Search for the cell housing the specified text and yield its [x, y] center coordinate. 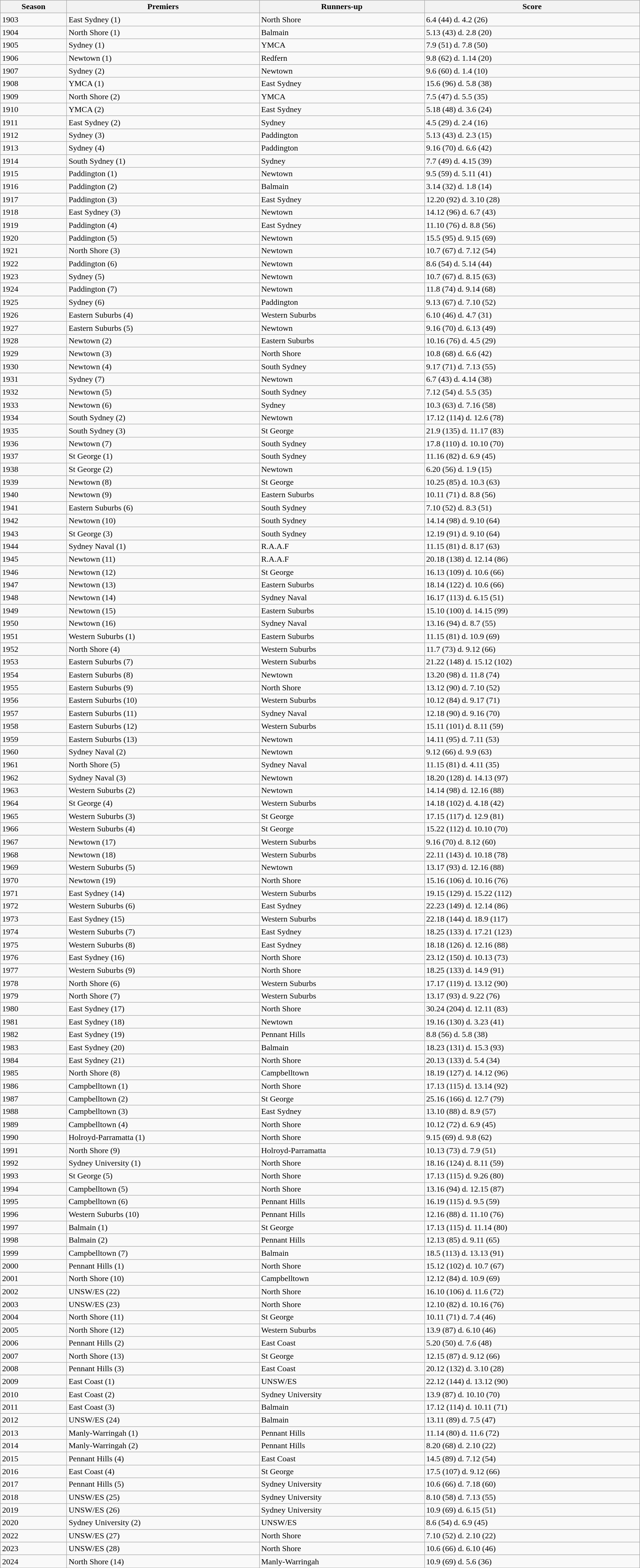
2002 [34, 1292]
Western Suburbs (2) [163, 791]
2001 [34, 1279]
9.12 (66) d. 9.9 (63) [532, 752]
12.20 (92) d. 3.10 (28) [532, 200]
Premiers [163, 7]
9.13 (67) d. 7.10 (52) [532, 302]
1987 [34, 1099]
18.23 (131) d. 15.3 (93) [532, 1047]
North Shore (2) [163, 97]
Manly-Warringah (1) [163, 1433]
Holroyd-Parramatta [342, 1150]
Newtown (15) [163, 611]
13.16 (94) d. 12.15 (87) [532, 1189]
8.6 (54) d. 5.14 (44) [532, 264]
1929 [34, 353]
1908 [34, 84]
10.25 (85) d. 10.3 (63) [532, 482]
9.5 (59) d. 5.11 (41) [532, 174]
1930 [34, 366]
1982 [34, 1035]
East Sydney (16) [163, 957]
1934 [34, 418]
13.20 (98) d. 11.8 (74) [532, 675]
1947 [34, 585]
13.12 (90) d. 7.10 (52) [532, 688]
1903 [34, 20]
18.25 (133) d. 17.21 (123) [532, 932]
16.10 (106) d. 11.6 (72) [532, 1292]
14.14 (98) d. 9.10 (64) [532, 521]
Newtown (5) [163, 392]
Sydney University (2) [163, 1523]
UNSW/ES (22) [163, 1292]
St George (2) [163, 469]
Newtown (13) [163, 585]
6.10 (46) d. 4.7 (31) [532, 315]
Sydney University (1) [163, 1163]
1960 [34, 752]
North Shore (7) [163, 996]
16.17 (113) d. 6.15 (51) [532, 598]
Western Suburbs (3) [163, 816]
1965 [34, 816]
1906 [34, 58]
East Coast (3) [163, 1407]
1936 [34, 444]
11.15 (81) d. 8.17 (63) [532, 546]
10.9 (69) d. 5.6 (36) [532, 1561]
12.19 (91) d. 9.10 (64) [532, 533]
7.12 (54) d. 5.5 (35) [532, 392]
East Sydney (14) [163, 893]
17.15 (117) d. 12.9 (81) [532, 816]
14.5 (89) d. 7.12 (54) [532, 1459]
Paddington (3) [163, 200]
Campbelltown (1) [163, 1086]
Newtown (17) [163, 842]
9.16 (70) d. 6.6 (42) [532, 148]
Eastern Suburbs (5) [163, 328]
1972 [34, 906]
1980 [34, 1009]
15.5 (95) d. 9.15 (69) [532, 238]
1989 [34, 1124]
12.18 (90) d. 9.16 (70) [532, 713]
East Sydney (19) [163, 1035]
2003 [34, 1304]
7.5 (47) d. 5.5 (35) [532, 97]
Western Suburbs (5) [163, 868]
East Sydney (17) [163, 1009]
East Sydney (20) [163, 1047]
1984 [34, 1060]
10.12 (72) d. 6.9 (45) [532, 1124]
UNSW/ES (25) [163, 1497]
16.13 (109) d. 10.6 (66) [532, 572]
17.13 (115) d. 11.14 (80) [532, 1227]
North Shore (8) [163, 1073]
Newtown (16) [163, 623]
22.18 (144) d. 18.9 (117) [532, 919]
10.11 (71) d. 8.8 (56) [532, 495]
25.16 (166) d. 12.7 (79) [532, 1099]
8.6 (54) d. 6.9 (45) [532, 1523]
1921 [34, 251]
Eastern Suburbs (6) [163, 508]
Western Suburbs (4) [163, 829]
East Sydney (1) [163, 20]
19.16 (130) d. 3.23 (41) [532, 1022]
North Shore (3) [163, 251]
Eastern Suburbs (4) [163, 315]
2020 [34, 1523]
East Sydney (21) [163, 1060]
Score [532, 7]
18.14 (122) d. 10.6 (66) [532, 585]
Newtown (4) [163, 366]
2006 [34, 1343]
North Shore (6) [163, 983]
1966 [34, 829]
2018 [34, 1497]
Newtown (11) [163, 559]
20.13 (133) d. 5.4 (34) [532, 1060]
1956 [34, 700]
Sydney Naval (2) [163, 752]
1933 [34, 405]
10.7 (67) d. 8.15 (63) [532, 276]
1946 [34, 572]
22.11 (143) d. 10.18 (78) [532, 855]
1922 [34, 264]
1985 [34, 1073]
19.15 (129) d. 15.22 (112) [532, 893]
Eastern Suburbs (11) [163, 713]
15.10 (100) d. 14.15 (99) [532, 611]
Newtown (19) [163, 880]
North Shore (5) [163, 765]
1955 [34, 688]
1940 [34, 495]
6.20 (56) d. 1.9 (15) [532, 469]
YMCA (1) [163, 84]
1925 [34, 302]
9.17 (71) d. 7.13 (55) [532, 366]
8.20 (68) d. 2.10 (22) [532, 1446]
UNSW/ES (28) [163, 1548]
Campbelltown (3) [163, 1112]
Sydney (2) [163, 71]
Holroyd-Parramatta (1) [163, 1137]
1957 [34, 713]
Paddington (5) [163, 238]
9.16 (70) d. 8.12 (60) [532, 842]
10.6 (66) d. 6.10 (46) [532, 1548]
9.16 (70) d. 6.13 (49) [532, 328]
1992 [34, 1163]
Balmain (1) [163, 1227]
1917 [34, 200]
17.13 (115) d. 13.14 (92) [532, 1086]
Sydney (4) [163, 148]
Campbelltown (4) [163, 1124]
17.12 (114) d. 10.11 (71) [532, 1407]
2000 [34, 1266]
2010 [34, 1394]
North Shore (4) [163, 649]
Sydney Naval (1) [163, 546]
1991 [34, 1150]
1999 [34, 1253]
1928 [34, 341]
1979 [34, 996]
1952 [34, 649]
1973 [34, 919]
1923 [34, 276]
1935 [34, 431]
UNSW/ES (23) [163, 1304]
Manly-Warringah [342, 1561]
3.14 (32) d. 1.8 (14) [532, 187]
2017 [34, 1484]
Runners-up [342, 7]
1988 [34, 1112]
17.5 (107) d. 9.12 (66) [532, 1471]
1938 [34, 469]
12.15 (87) d. 9.12 (66) [532, 1356]
2005 [34, 1330]
St George (5) [163, 1176]
6.4 (44) d. 4.2 (26) [532, 20]
4.5 (29) d. 2.4 (16) [532, 122]
8.8 (56) d. 5.8 (38) [532, 1035]
9.15 (69) d. 9.8 (62) [532, 1137]
2014 [34, 1446]
10.7 (67) d. 7.12 (54) [532, 251]
Newtown (8) [163, 482]
North Shore (12) [163, 1330]
Sydney (5) [163, 276]
1931 [34, 379]
10.9 (69) d. 6.15 (51) [532, 1510]
2009 [34, 1381]
13.17 (93) d. 12.16 (88) [532, 868]
11.8 (74) d. 9.14 (68) [532, 289]
1959 [34, 739]
Newtown (3) [163, 353]
Paddington (2) [163, 187]
1919 [34, 225]
22.12 (144) d. 13.12 (90) [532, 1381]
1944 [34, 546]
1975 [34, 945]
13.16 (94) d. 8.7 (55) [532, 623]
10.16 (76) d. 4.5 (29) [532, 341]
1911 [34, 122]
North Shore (1) [163, 32]
10.8 (68) d. 6.6 (42) [532, 353]
1927 [34, 328]
1916 [34, 187]
Eastern Suburbs (8) [163, 675]
Season [34, 7]
5.20 (50) d. 7.6 (48) [532, 1343]
12.13 (85) d. 9.11 (65) [532, 1240]
UNSW/ES (26) [163, 1510]
17.13 (115) d. 9.26 (80) [532, 1176]
18.5 (113) d. 13.13 (91) [532, 1253]
Newtown (14) [163, 598]
18.25 (133) d. 14.9 (91) [532, 970]
2004 [34, 1317]
16.19 (115) d. 9.5 (59) [532, 1202]
1986 [34, 1086]
14.14 (98) d. 12.16 (88) [532, 791]
1961 [34, 765]
9.8 (62) d. 1.14 (20) [532, 58]
11.15 (81) d. 10.9 (69) [532, 636]
1990 [34, 1137]
1969 [34, 868]
10.13 (73) d. 7.9 (51) [532, 1150]
1970 [34, 880]
1941 [34, 508]
1971 [34, 893]
22.23 (149) d. 12.14 (86) [532, 906]
1912 [34, 135]
1926 [34, 315]
Pennant Hills (2) [163, 1343]
1937 [34, 456]
1918 [34, 212]
Campbelltown (2) [163, 1099]
23.12 (150) d. 10.13 (73) [532, 957]
1915 [34, 174]
12.12 (84) d. 10.9 (69) [532, 1279]
East Coast (4) [163, 1471]
1939 [34, 482]
18.19 (127) d. 14.12 (96) [532, 1073]
2012 [34, 1420]
East Sydney (15) [163, 919]
North Shore (9) [163, 1150]
Sydney Naval (3) [163, 777]
15.22 (112) d. 10.10 (70) [532, 829]
10.11 (71) d. 7.4 (46) [532, 1317]
15.16 (106) d. 10.16 (76) [532, 880]
2015 [34, 1459]
17.17 (119) d. 13.12 (90) [532, 983]
11.15 (81) d. 4.11 (35) [532, 765]
Sydney (1) [163, 45]
Eastern Suburbs (12) [163, 726]
1914 [34, 161]
1942 [34, 521]
UNSW/ES (27) [163, 1536]
Western Suburbs (10) [163, 1215]
15.12 (102) d. 10.7 (67) [532, 1266]
1976 [34, 957]
Newtown (1) [163, 58]
Paddington (4) [163, 225]
13.9 (87) d. 10.10 (70) [532, 1394]
1904 [34, 32]
18.20 (128) d. 14.13 (97) [532, 777]
18.16 (124) d. 8.11 (59) [532, 1163]
10.12 (84) d. 9.17 (71) [532, 700]
2007 [34, 1356]
Eastern Suburbs (7) [163, 662]
North Shore (11) [163, 1317]
2019 [34, 1510]
10.3 (63) d. 7.16 (58) [532, 405]
13.11 (89) d. 7.5 (47) [532, 1420]
1951 [34, 636]
2016 [34, 1471]
Paddington (7) [163, 289]
2023 [34, 1548]
15.11 (101) d. 8.11 (59) [532, 726]
2024 [34, 1561]
1997 [34, 1227]
Paddington (6) [163, 264]
1910 [34, 109]
20.18 (138) d. 12.14 (86) [532, 559]
1913 [34, 148]
20.12 (132) d. 3.10 (28) [532, 1368]
Newtown (2) [163, 341]
21.9 (135) d. 11.17 (83) [532, 431]
Campbelltown (6) [163, 1202]
11.14 (80) d. 11.6 (72) [532, 1433]
1996 [34, 1215]
1963 [34, 791]
North Shore (13) [163, 1356]
East Coast (2) [163, 1394]
East Coast (1) [163, 1381]
East Sydney (18) [163, 1022]
1978 [34, 983]
Western Suburbs (1) [163, 636]
1968 [34, 855]
11.16 (82) d. 6.9 (45) [532, 456]
1909 [34, 97]
2011 [34, 1407]
15.6 (96) d. 5.8 (38) [532, 84]
17.8 (110) d. 10.10 (70) [532, 444]
Pennant Hills (1) [163, 1266]
2013 [34, 1433]
1981 [34, 1022]
Pennant Hills (4) [163, 1459]
5.13 (43) d. 2.3 (15) [532, 135]
East Sydney (2) [163, 122]
Redfern [342, 58]
East Sydney (3) [163, 212]
1932 [34, 392]
2008 [34, 1368]
14.12 (96) d. 6.7 (43) [532, 212]
1945 [34, 559]
Newtown (6) [163, 405]
North Shore (14) [163, 1561]
7.10 (52) d. 8.3 (51) [532, 508]
Newtown (9) [163, 495]
11.10 (76) d. 8.8 (56) [532, 225]
1983 [34, 1047]
YMCA (2) [163, 109]
5.18 (48) d. 3.6 (24) [532, 109]
12.16 (88) d. 11.10 (76) [532, 1215]
1962 [34, 777]
1954 [34, 675]
1948 [34, 598]
1995 [34, 1202]
13.17 (93) d. 9.22 (76) [532, 996]
14.11 (95) d. 7.11 (53) [532, 739]
Newtown (7) [163, 444]
Eastern Suburbs (13) [163, 739]
Pennant Hills (5) [163, 1484]
Newtown (12) [163, 572]
South Sydney (1) [163, 161]
1993 [34, 1176]
South Sydney (2) [163, 418]
Campbelltown (7) [163, 1253]
7.10 (52) d. 2.10 (22) [532, 1536]
1974 [34, 932]
7.9 (51) d. 7.8 (50) [532, 45]
1907 [34, 71]
Sydney (6) [163, 302]
Western Suburbs (7) [163, 932]
1967 [34, 842]
9.6 (60) d. 1.4 (10) [532, 71]
1905 [34, 45]
1958 [34, 726]
Campbelltown (5) [163, 1189]
8.10 (58) d. 7.13 (55) [532, 1497]
1964 [34, 803]
1920 [34, 238]
Western Suburbs (6) [163, 906]
Paddington (1) [163, 174]
1949 [34, 611]
Sydney (3) [163, 135]
North Shore (10) [163, 1279]
Newtown (18) [163, 855]
1924 [34, 289]
1953 [34, 662]
17.12 (114) d. 12.6 (78) [532, 418]
St George (4) [163, 803]
1994 [34, 1189]
St George (3) [163, 533]
11.7 (73) d. 9.12 (66) [532, 649]
14.18 (102) d. 4.18 (42) [532, 803]
Balmain (2) [163, 1240]
1977 [34, 970]
2022 [34, 1536]
1950 [34, 623]
7.7 (49) d. 4.15 (39) [532, 161]
5.13 (43) d. 2.8 (20) [532, 32]
1943 [34, 533]
13.9 (87) d. 6.10 (46) [532, 1330]
Newtown (10) [163, 521]
6.7 (43) d. 4.14 (38) [532, 379]
Eastern Suburbs (9) [163, 688]
21.22 (148) d. 15.12 (102) [532, 662]
13.10 (88) d. 8.9 (57) [532, 1112]
St George (1) [163, 456]
UNSW/ES (24) [163, 1420]
18.18 (126) d. 12.16 (88) [532, 945]
Western Suburbs (8) [163, 945]
Sydney (7) [163, 379]
Eastern Suburbs (10) [163, 700]
Manly-Warringah (2) [163, 1446]
12.10 (82) d. 10.16 (76) [532, 1304]
10.6 (66) d. 7.18 (60) [532, 1484]
30.24 (204) d. 12.11 (83) [532, 1009]
South Sydney (3) [163, 431]
Pennant Hills (3) [163, 1368]
Western Suburbs (9) [163, 970]
1998 [34, 1240]
